Extract the (X, Y) coordinate from the center of the cell holding the provided text.  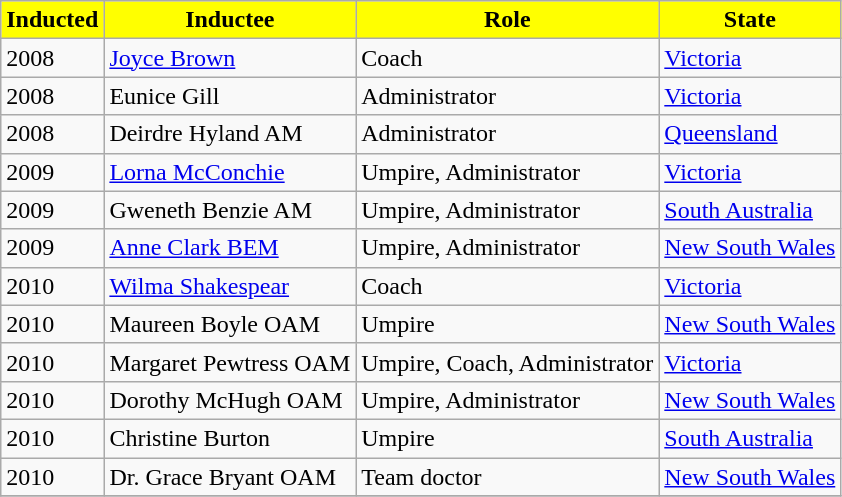
Eunice Gill (230, 96)
Team doctor (508, 477)
Dorothy McHugh OAM (230, 400)
Queensland (750, 134)
Inducted (52, 20)
Umpire, Coach, Administrator (508, 362)
Gweneth Benzie AM (230, 210)
Wilma Shakespear (230, 286)
Margaret Pewtress OAM (230, 362)
Lorna McConchie (230, 172)
State (750, 20)
Christine Burton (230, 438)
Inductee (230, 20)
Joyce Brown (230, 58)
Role (508, 20)
Anne Clark BEM (230, 248)
Maureen Boyle OAM (230, 324)
Dr. Grace Bryant OAM (230, 477)
Deirdre Hyland AM (230, 134)
